Detect which cell encompasses the target text, then output its (x, y) center coordinate. 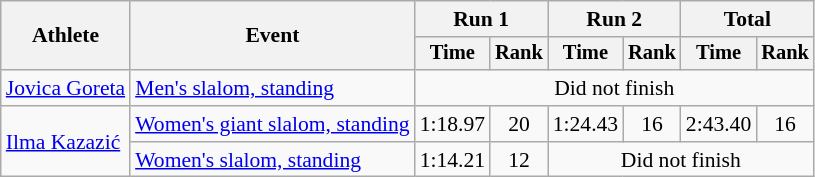
Athlete (66, 36)
20 (519, 124)
1:18.97 (452, 124)
Ilma Kazazić (66, 142)
Jovica Goreta (66, 88)
2:43.40 (718, 124)
Run 1 (482, 19)
Women's giant slalom, standing (272, 124)
Men's slalom, standing (272, 88)
Event (272, 36)
Run 2 (614, 19)
Did not finish (614, 88)
1:24.43 (586, 124)
Total (748, 19)
